Scan for the cell matching the given text and deliver its [X, Y] coordinate at center. 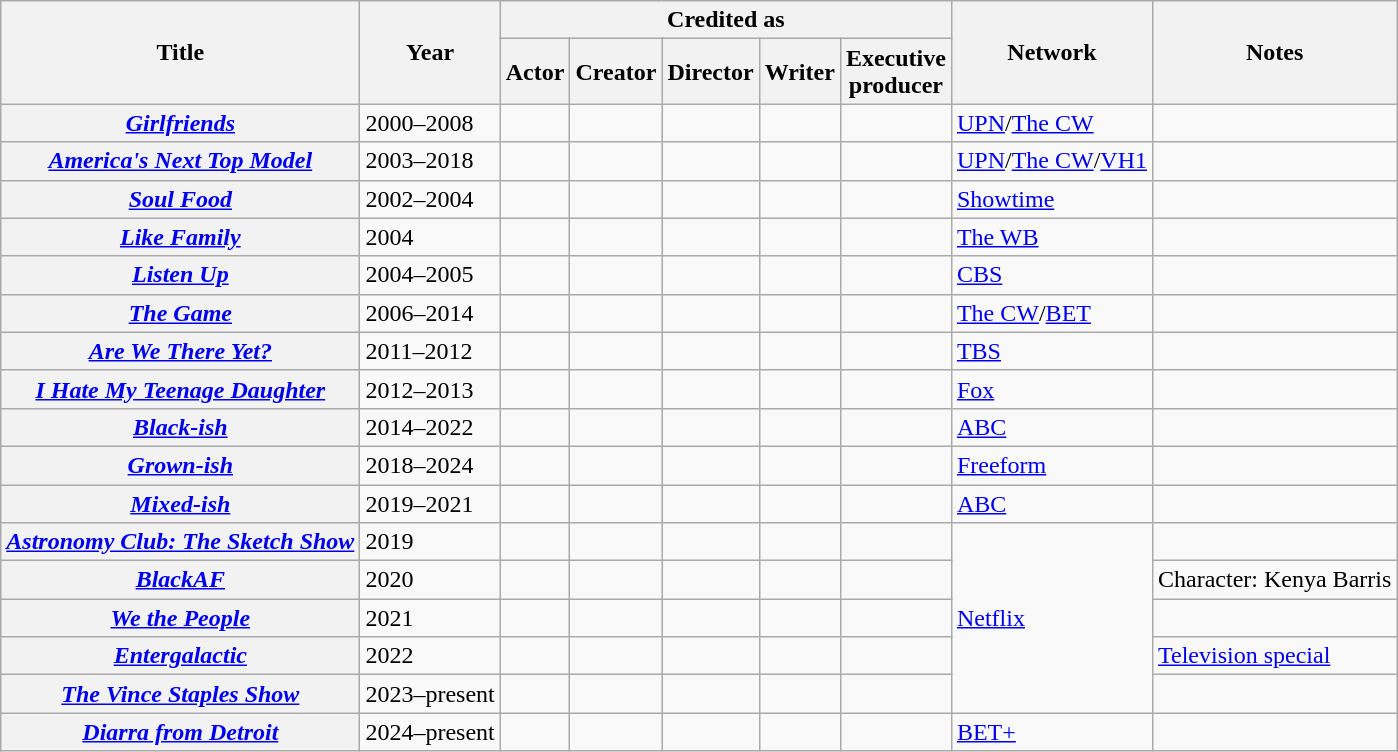
2021 [430, 618]
BET+ [1052, 732]
UPN/The CW [1052, 123]
BlackAF [180, 580]
2002–2004 [430, 199]
Astronomy Club: The Sketch Show [180, 542]
2019–2021 [430, 503]
Netflix [1052, 618]
2018–2024 [430, 465]
2004 [430, 237]
Like Family [180, 237]
2024–present [430, 732]
The Game [180, 313]
CBS [1052, 275]
Soul Food [180, 199]
2003–2018 [430, 161]
Year [430, 52]
Writer [800, 72]
Diarra from Detroit [180, 732]
Actor [535, 72]
Creator [616, 72]
2023–present [430, 694]
2004–2005 [430, 275]
2011–2012 [430, 351]
UPN/The CW/VH1 [1052, 161]
Mixed-ish [180, 503]
America's Next Top Model [180, 161]
Grown-ish [180, 465]
Freeform [1052, 465]
Showtime [1052, 199]
Director [710, 72]
Title [180, 52]
2006–2014 [430, 313]
Executiveproducer [896, 72]
2014–2022 [430, 427]
Credited as [726, 20]
TBS [1052, 351]
Black-ish [180, 427]
Character: Kenya Barris [1275, 580]
Fox [1052, 389]
Entergalactic [180, 656]
Notes [1275, 52]
2019 [430, 542]
The CW/BET [1052, 313]
2000–2008 [430, 123]
Network [1052, 52]
I Hate My Teenage Daughter [180, 389]
Television special [1275, 656]
2020 [430, 580]
Girlfriends [180, 123]
2022 [430, 656]
The Vince Staples Show [180, 694]
We the People [180, 618]
Listen Up [180, 275]
2012–2013 [430, 389]
Are We There Yet? [180, 351]
The WB [1052, 237]
